Detect which cell encompasses the target text, then output its (X, Y) center coordinate. 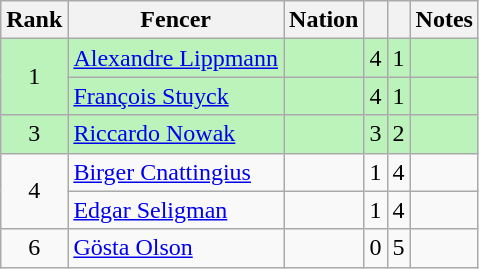
Riccardo Nowak (176, 134)
6 (34, 248)
5 (398, 248)
Notes (444, 20)
Rank (34, 20)
Gösta Olson (176, 248)
Birger Cnattingius (176, 172)
2 (398, 134)
0 (376, 248)
Nation (324, 20)
Alexandre Lippmann (176, 58)
François Stuyck (176, 96)
Edgar Seligman (176, 210)
Fencer (176, 20)
